Detect which cell encompasses the target text, then output its [X, Y] center coordinate. 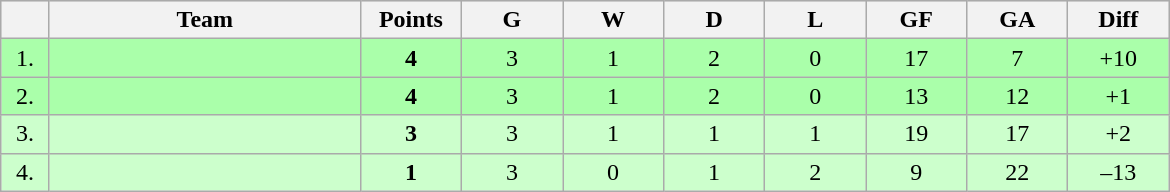
1. [26, 58]
GA [1018, 20]
GF [916, 20]
Points [410, 20]
Diff [1118, 20]
7 [1018, 58]
Team [204, 20]
–13 [1118, 172]
19 [916, 134]
9 [916, 172]
3. [26, 134]
D [714, 20]
+1 [1118, 96]
W [612, 20]
+2 [1118, 134]
13 [916, 96]
G [512, 20]
2. [26, 96]
+10 [1118, 58]
12 [1018, 96]
22 [1018, 172]
4. [26, 172]
L [816, 20]
